Detect which cell encompasses the target text, then output its [X, Y] center coordinate. 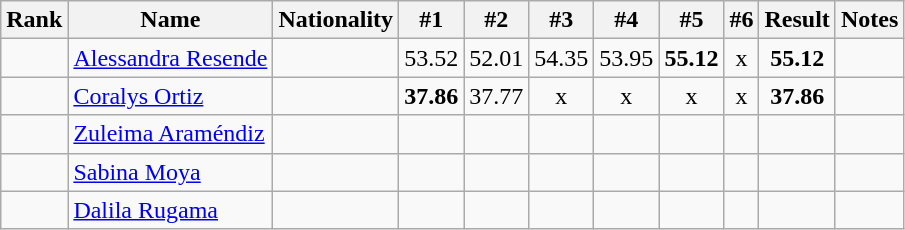
Dalila Rugama [170, 210]
#2 [496, 20]
Rank [34, 20]
Name [170, 20]
Sabina Moya [170, 172]
37.77 [496, 96]
#5 [692, 20]
Alessandra Resende [170, 58]
52.01 [496, 58]
#4 [626, 20]
Zuleima Araméndiz [170, 134]
#6 [742, 20]
53.52 [432, 58]
Result [797, 20]
#3 [562, 20]
Nationality [336, 20]
Notes [869, 20]
#1 [432, 20]
54.35 [562, 58]
53.95 [626, 58]
Coralys Ortiz [170, 96]
